Pinpoint the cell where the given text exists, returning its (x, y) midpoint coordinate. 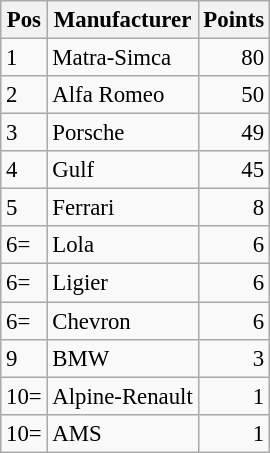
4 (24, 170)
Gulf (122, 170)
Alpine-Renault (122, 396)
Matra-Simca (122, 58)
BMW (122, 358)
2 (24, 95)
9 (24, 358)
AMS (122, 433)
Chevron (122, 321)
45 (234, 170)
Ferrari (122, 208)
Porsche (122, 133)
8 (234, 208)
49 (234, 133)
Points (234, 20)
Ligier (122, 283)
Alfa Romeo (122, 95)
5 (24, 208)
Lola (122, 245)
Pos (24, 20)
50 (234, 95)
Manufacturer (122, 20)
80 (234, 58)
